Search for the cell housing the specified text and yield its (X, Y) center coordinate. 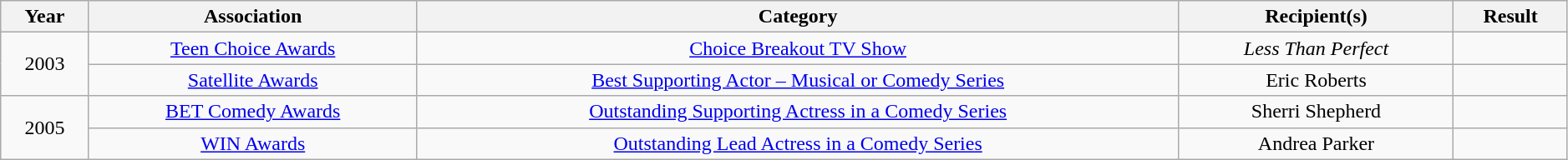
Eric Roberts (1317, 80)
Satellite Awards (252, 80)
Year (45, 17)
Teen Choice Awards (252, 48)
Recipient(s) (1317, 17)
Association (252, 17)
Sherri Shepherd (1317, 112)
2005 (45, 127)
Result (1510, 17)
BET Comedy Awards (252, 112)
Less Than Perfect (1317, 48)
Outstanding Lead Actress in a Comedy Series (798, 143)
WIN Awards (252, 143)
Category (798, 17)
Choice Breakout TV Show (798, 48)
Outstanding Supporting Actress in a Comedy Series (798, 112)
Andrea Parker (1317, 143)
2003 (45, 64)
Best Supporting Actor – Musical or Comedy Series (798, 80)
